From the cell containing the given text, extract its center point as [x, y] coordinate. 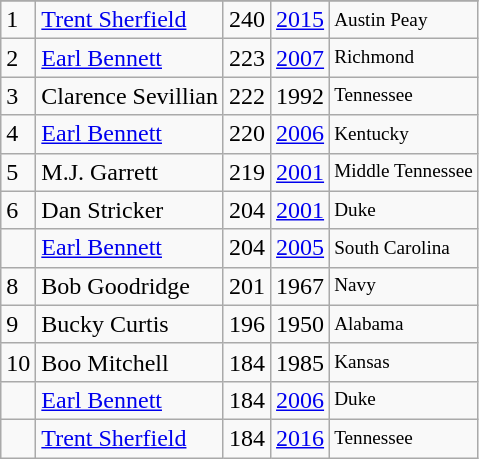
222 [246, 96]
4 [18, 134]
Dan Stricker [130, 210]
1950 [300, 324]
1 [18, 20]
M.J. Garrett [130, 172]
219 [246, 172]
1967 [300, 286]
196 [246, 324]
2007 [300, 58]
240 [246, 20]
Middle Tennessee [404, 172]
2015 [300, 20]
South Carolina [404, 248]
Austin Peay [404, 20]
1992 [300, 96]
201 [246, 286]
8 [18, 286]
2016 [300, 438]
Kansas [404, 362]
Clarence Sevillian [130, 96]
Alabama [404, 324]
5 [18, 172]
Richmond [404, 58]
2 [18, 58]
223 [246, 58]
220 [246, 134]
6 [18, 210]
9 [18, 324]
10 [18, 362]
2005 [300, 248]
3 [18, 96]
Boo Mitchell [130, 362]
Bob Goodridge [130, 286]
Bucky Curtis [130, 324]
Kentucky [404, 134]
1985 [300, 362]
Navy [404, 286]
